For the text-containing cell, return its midpoint in (X, Y) coordinate format. 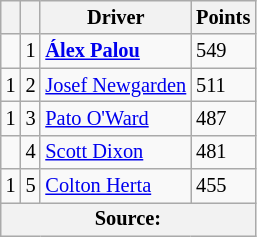
Pato O'Ward (116, 118)
5 (31, 186)
549 (223, 51)
4 (31, 152)
511 (223, 85)
3 (31, 118)
455 (223, 186)
487 (223, 118)
Driver (116, 17)
Scott Dixon (116, 152)
481 (223, 152)
Josef Newgarden (116, 85)
Source: (128, 219)
2 (31, 85)
Points (223, 17)
Álex Palou (116, 51)
Colton Herta (116, 186)
